Capture the cell that displays the provided text and extract its [X, Y] central coordinate. 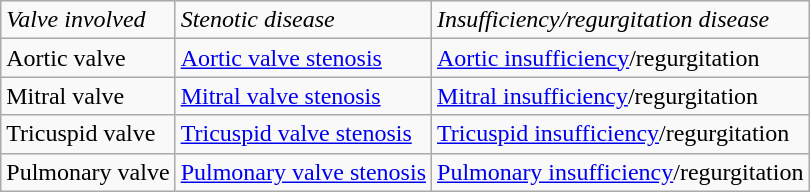
Pulmonary valve stenosis [303, 172]
Insufficiency/regurgitation disease [620, 20]
Pulmonary insufficiency/regurgitation [620, 172]
Stenotic disease [303, 20]
Aortic valve [88, 58]
Pulmonary valve [88, 172]
Mitral valve [88, 96]
Tricuspid valve stenosis [303, 134]
Mitral insufficiency/regurgitation [620, 96]
Tricuspid valve [88, 134]
Mitral valve stenosis [303, 96]
Valve involved [88, 20]
Tricuspid insufficiency/regurgitation [620, 134]
Aortic valve stenosis [303, 58]
Aortic insufficiency/regurgitation [620, 58]
